Identify which cell holds the provided text, then report its [X, Y] central coordinate. 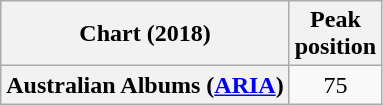
75 [335, 85]
Peakposition [335, 34]
Australian Albums (ARIA) [145, 85]
Chart (2018) [145, 34]
